Output the (X, Y) coordinate of the center of the cell containing the given text.  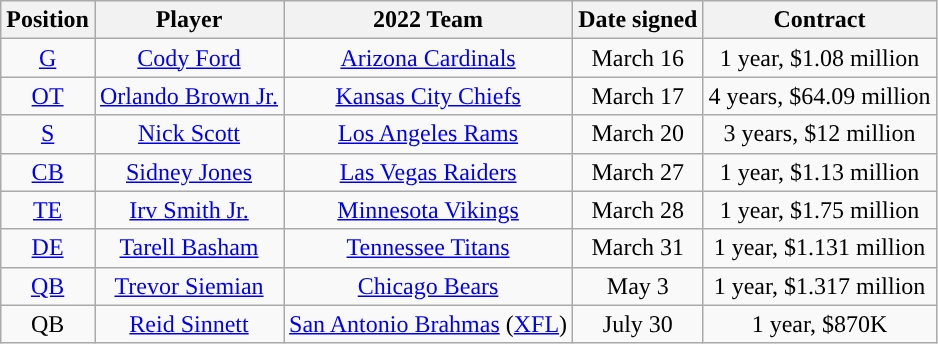
G (48, 58)
DE (48, 248)
March 16 (638, 58)
Los Angeles Rams (428, 134)
TE (48, 210)
Minnesota Vikings (428, 210)
San Antonio Brahmas (XFL) (428, 324)
May 3 (638, 286)
4 years, $64.09 million (820, 96)
Tennessee Titans (428, 248)
CB (48, 172)
March 20 (638, 134)
S (48, 134)
1 year, $870K (820, 324)
March 27 (638, 172)
Position (48, 20)
March 28 (638, 210)
2022 Team (428, 20)
Nick Scott (188, 134)
1 year, $1.13 million (820, 172)
3 years, $12 million (820, 134)
July 30 (638, 324)
1 year, $1.08 million (820, 58)
Irv Smith Jr. (188, 210)
Contract (820, 20)
March 31 (638, 248)
Reid Sinnett (188, 324)
Sidney Jones (188, 172)
Orlando Brown Jr. (188, 96)
1 year, $1.317 million (820, 286)
Trevor Siemian (188, 286)
Kansas City Chiefs (428, 96)
Player (188, 20)
Chicago Bears (428, 286)
1 year, $1.131 million (820, 248)
Date signed (638, 20)
March 17 (638, 96)
Tarell Basham (188, 248)
Arizona Cardinals (428, 58)
Cody Ford (188, 58)
Las Vegas Raiders (428, 172)
OT (48, 96)
1 year, $1.75 million (820, 210)
